Find where the given text appears and provide that cell's center as [x, y] coordinate. 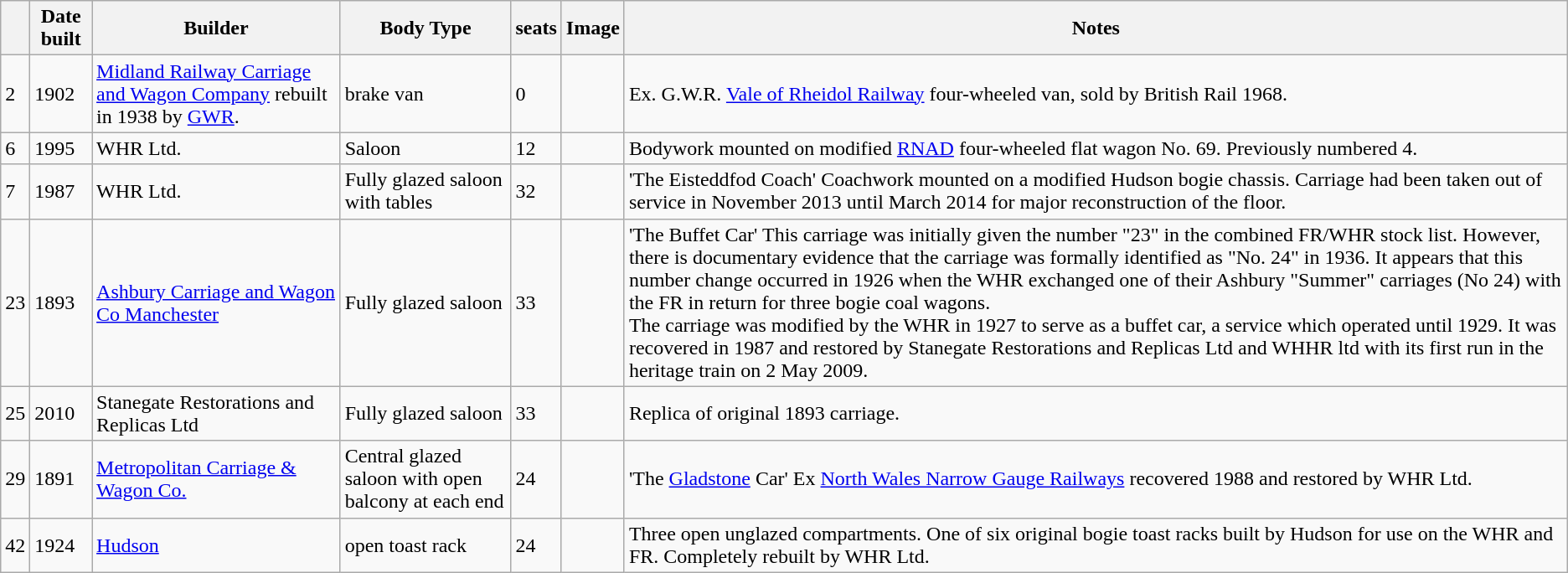
25 [15, 414]
Builder [216, 28]
Body Type [426, 28]
42 [15, 545]
23 [15, 302]
29 [15, 479]
Three open unglazed compartments. One of six original bogie toast racks built by Hudson for use on the WHR and FR. Completely rebuilt by WHR Ltd. [1096, 545]
1902 [61, 94]
Stanegate Restorations and Replicas Ltd [216, 414]
12 [536, 148]
seats [536, 28]
1893 [61, 302]
1995 [61, 148]
Ashbury Carriage and Wagon Co Manchester [216, 302]
brake van [426, 94]
open toast rack [426, 545]
Saloon [426, 148]
Bodywork mounted on modified RNAD four-wheeled flat wagon No. 69. Previously numbered 4. [1096, 148]
1924 [61, 545]
Date built [61, 28]
32 [536, 191]
'The Gladstone Car' Ex North Wales Narrow Gauge Railways recovered 1988 and restored by WHR Ltd. [1096, 479]
2 [15, 94]
Central glazed saloon with open balcony at each end [426, 479]
Fully glazed saloon with tables [426, 191]
Ex. G.W.R. Vale of Rheidol Railway four-wheeled van, sold by British Rail 1968. [1096, 94]
Metropolitan Carriage & Wagon Co. [216, 479]
1987 [61, 191]
1891 [61, 479]
Hudson [216, 545]
Notes [1096, 28]
Replica of original 1893 carriage. [1096, 414]
2010 [61, 414]
7 [15, 191]
Midland Railway Carriage and Wagon Company rebuilt in 1938 by GWR. [216, 94]
0 [536, 94]
Image [593, 28]
6 [15, 148]
